Extract the [x, y] coordinate from the center of the cell holding the provided text.  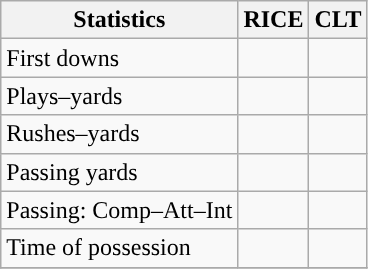
Statistics [120, 20]
CLT [338, 20]
Rushes–yards [120, 134]
Plays–yards [120, 96]
First downs [120, 58]
RICE [274, 20]
Passing yards [120, 172]
Time of possession [120, 248]
Passing: Comp–Att–Int [120, 210]
